Return [X, Y] of the center of cell containing provided text 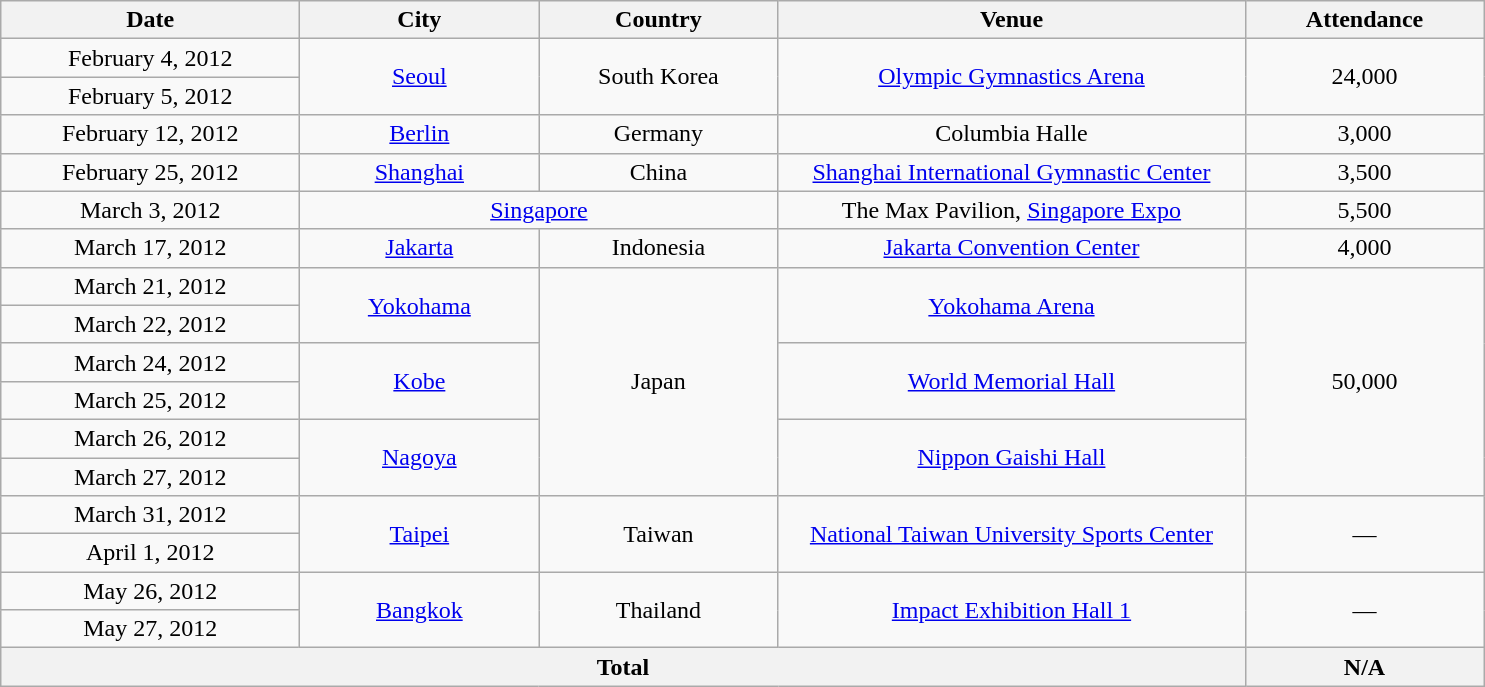
April 1, 2012 [150, 553]
February 12, 2012 [150, 134]
Nagoya [420, 457]
Taiwan [658, 534]
24,000 [1364, 77]
Nippon Gaishi Hall [1012, 457]
Country [658, 20]
Venue [1012, 20]
February 4, 2012 [150, 58]
March 25, 2012 [150, 400]
March 17, 2012 [150, 248]
50,000 [1364, 381]
February 25, 2012 [150, 172]
Kobe [420, 381]
March 24, 2012 [150, 362]
March 27, 2012 [150, 477]
March 26, 2012 [150, 438]
May 26, 2012 [150, 591]
4,000 [1364, 248]
China [658, 172]
Seoul [420, 77]
March 21, 2012 [150, 286]
Total [623, 667]
South Korea [658, 77]
Thailand [658, 610]
The Max Pavilion, Singapore Expo [1012, 210]
Germany [658, 134]
Jakarta Convention Center [1012, 248]
Indonesia [658, 248]
Shanghai International Gymnastic Center [1012, 172]
Singapore [539, 210]
Date [150, 20]
February 5, 2012 [150, 96]
Olympic Gymnastics Arena [1012, 77]
Bangkok [420, 610]
Berlin [420, 134]
Jakarta [420, 248]
World Memorial Hall [1012, 381]
Impact Exhibition Hall 1 [1012, 610]
Taipei [420, 534]
Attendance [1364, 20]
N/A [1364, 667]
Yokohama [420, 305]
Columbia Halle [1012, 134]
National Taiwan University Sports Center [1012, 534]
3,500 [1364, 172]
Yokohama Arena [1012, 305]
March 31, 2012 [150, 515]
March 22, 2012 [150, 324]
Japan [658, 381]
3,000 [1364, 134]
March 3, 2012 [150, 210]
Shanghai [420, 172]
May 27, 2012 [150, 629]
5,500 [1364, 210]
City [420, 20]
